For the text-containing cell, return its midpoint in (X, Y) coordinate format. 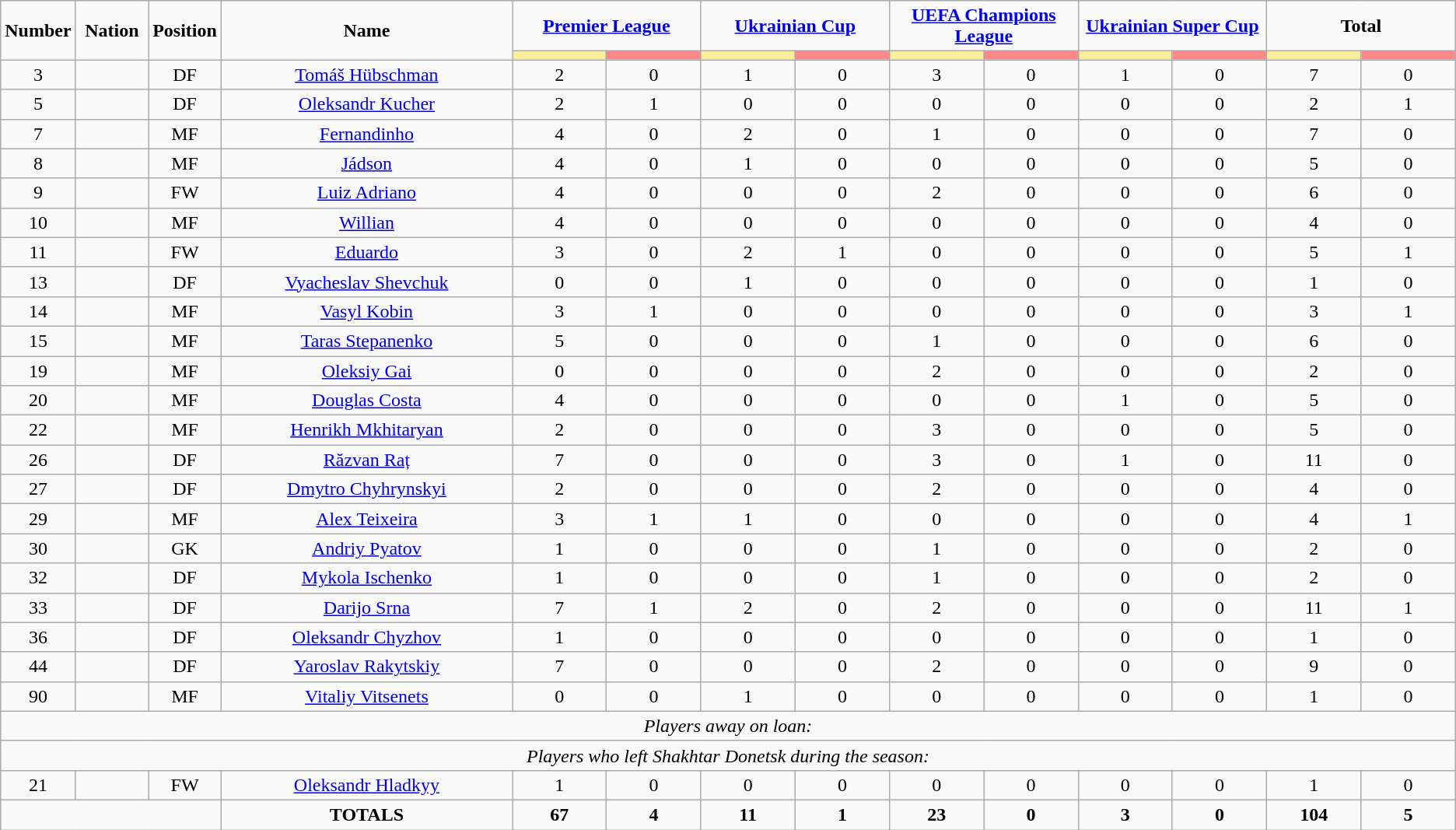
29 (38, 519)
90 (38, 696)
Premier League (607, 26)
Willian (366, 222)
Players who left Shakhtar Donetsk during the season: (728, 755)
Fernandinho (366, 134)
67 (558, 814)
Oleksandr Hladkyy (366, 785)
Vyacheslav Shevchuk (366, 282)
Name (366, 30)
15 (38, 341)
Andriy Pyatov (366, 548)
14 (38, 311)
Dmytro Chyhrynskyi (366, 489)
Ukrainian Super Cup (1173, 26)
Eduardo (366, 252)
44 (38, 667)
Number (38, 30)
22 (38, 430)
8 (38, 163)
Oleksandr Chyzhov (366, 637)
Position (185, 30)
Taras Stepanenko (366, 341)
Jádson (366, 163)
20 (38, 401)
Henrikh Mkhitaryan (366, 430)
104 (1314, 814)
Mykola Ischenko (366, 578)
Alex Teixeira (366, 519)
23 (936, 814)
UEFA Champions League (985, 26)
30 (38, 548)
26 (38, 460)
Tomáš Hübschman (366, 75)
27 (38, 489)
GK (185, 548)
13 (38, 282)
Douglas Costa (366, 401)
Luiz Adriano (366, 193)
36 (38, 637)
33 (38, 608)
Vitaliy Vitsenets (366, 696)
Total (1361, 26)
Ukrainian Cup (795, 26)
Oleksandr Kucher (366, 104)
21 (38, 785)
32 (38, 578)
Oleksiy Gai (366, 371)
Yaroslav Rakytskiy (366, 667)
Vasyl Kobin (366, 311)
Nation (112, 30)
Darijo Srna (366, 608)
Players away on loan: (728, 726)
TOTALS (366, 814)
10 (38, 222)
Răzvan Raț (366, 460)
19 (38, 371)
